Provide the (x, y) coordinate of the cell's center where the given text is located.  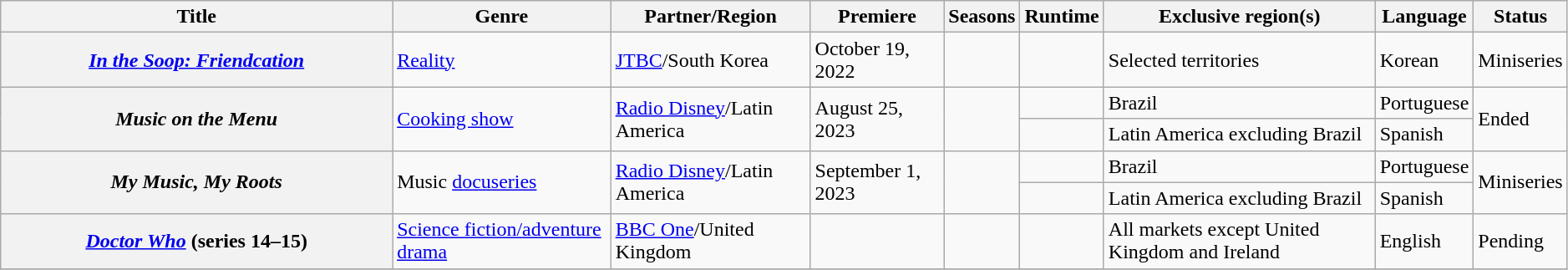
English (1424, 241)
Exclusive region(s) (1240, 17)
BBC One/United Kingdom (710, 241)
Ended (1520, 119)
October 19, 2022 (877, 60)
Partner/Region (710, 17)
Selected territories (1240, 60)
September 1, 2023 (877, 182)
Runtime (1062, 17)
Status (1520, 17)
August 25, 2023 (877, 119)
Science fiction/adventure drama (502, 241)
Pending (1520, 241)
Language (1424, 17)
JTBC/South Korea (710, 60)
Cooking show (502, 119)
My Music, My Roots (197, 182)
Doctor Who (series 14–15) (197, 241)
Reality (502, 60)
Title (197, 17)
Music docuseries (502, 182)
Seasons (982, 17)
In the Soop: Friendcation (197, 60)
All markets except United Kingdom and Ireland (1240, 241)
Korean (1424, 60)
Genre (502, 17)
Music on the Menu (197, 119)
Premiere (877, 17)
